Determine the [X, Y] coordinate at the center of the cell enclosing the given text.  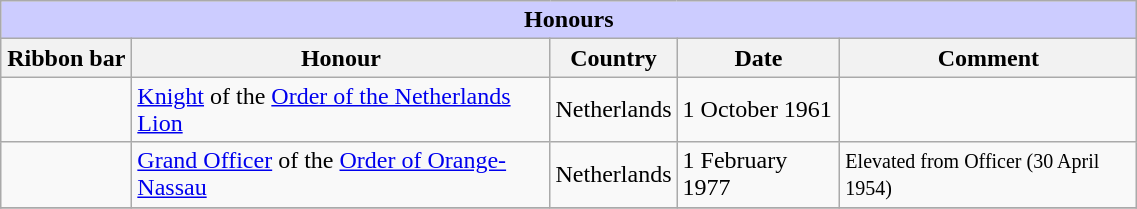
Ribbon bar [66, 58]
Knight of the Order of the Netherlands Lion [341, 110]
Grand Officer of the Order of Orange-Nassau [341, 174]
Comment [988, 58]
Elevated from Officer (30 April 1954) [988, 174]
Country [614, 58]
Honours [569, 20]
1 February 1977 [758, 174]
Date [758, 58]
Honour [341, 58]
1 October 1961 [758, 110]
